Determine the [X, Y] coordinate at the center of the cell enclosing the given text.  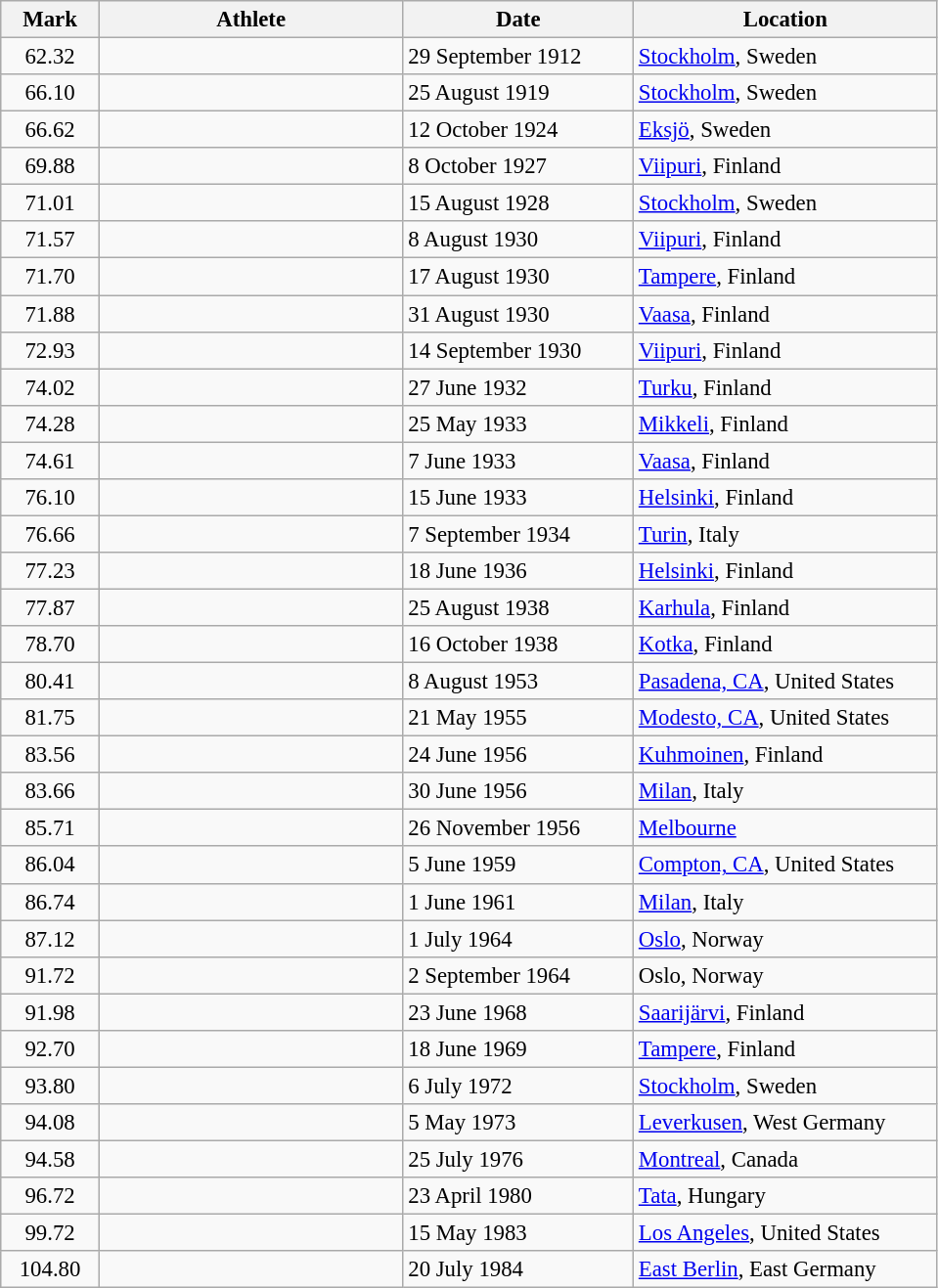
24 June 1956 [518, 755]
Tata, Hungary [786, 1196]
91.98 [51, 1012]
East Berlin, East Germany [786, 1269]
Location [786, 20]
104.80 [51, 1269]
8 August 1930 [518, 240]
86.04 [51, 866]
Saarijärvi, Finland [786, 1012]
Los Angeles, United States [786, 1233]
25 May 1933 [518, 423]
Eksjö, Sweden [786, 130]
29 September 1912 [518, 57]
8 August 1953 [518, 682]
14 September 1930 [518, 350]
6 July 1972 [518, 1086]
5 May 1973 [518, 1123]
15 August 1928 [518, 203]
16 October 1938 [518, 644]
31 August 1930 [518, 314]
Melbourne [786, 828]
1 July 1964 [518, 939]
83.66 [51, 791]
30 June 1956 [518, 791]
Turku, Finland [786, 387]
85.71 [51, 828]
17 August 1930 [518, 277]
20 July 1984 [518, 1269]
Athlete [250, 20]
25 July 1976 [518, 1159]
7 June 1933 [518, 461]
96.72 [51, 1196]
66.62 [51, 130]
Montreal, Canada [786, 1159]
62.32 [51, 57]
74.61 [51, 461]
23 April 1980 [518, 1196]
26 November 1956 [518, 828]
27 June 1932 [518, 387]
8 October 1927 [518, 166]
Turin, Italy [786, 534]
21 May 1955 [518, 718]
25 August 1938 [518, 607]
7 September 1934 [518, 534]
72.93 [51, 350]
76.66 [51, 534]
99.72 [51, 1233]
12 October 1924 [518, 130]
71.57 [51, 240]
15 June 1933 [518, 498]
1 June 1961 [518, 902]
77.87 [51, 607]
92.70 [51, 1049]
87.12 [51, 939]
Compton, CA, United States [786, 866]
74.02 [51, 387]
81.75 [51, 718]
Mark [51, 20]
66.10 [51, 93]
18 June 1969 [518, 1049]
Karhula, Finland [786, 607]
76.10 [51, 498]
Modesto, CA, United States [786, 718]
93.80 [51, 1086]
5 June 1959 [518, 866]
94.08 [51, 1123]
Kotka, Finland [786, 644]
83.56 [51, 755]
77.23 [51, 571]
15 May 1983 [518, 1233]
86.74 [51, 902]
Leverkusen, West Germany [786, 1123]
71.70 [51, 277]
78.70 [51, 644]
Date [518, 20]
74.28 [51, 423]
91.72 [51, 975]
18 June 1936 [518, 571]
Kuhmoinen, Finland [786, 755]
25 August 1919 [518, 93]
23 June 1968 [518, 1012]
2 September 1964 [518, 975]
80.41 [51, 682]
71.01 [51, 203]
Pasadena, CA, United States [786, 682]
94.58 [51, 1159]
Mikkeli, Finland [786, 423]
69.88 [51, 166]
71.88 [51, 314]
